From the cell containing the given text, extract its center point as (X, Y) coordinate. 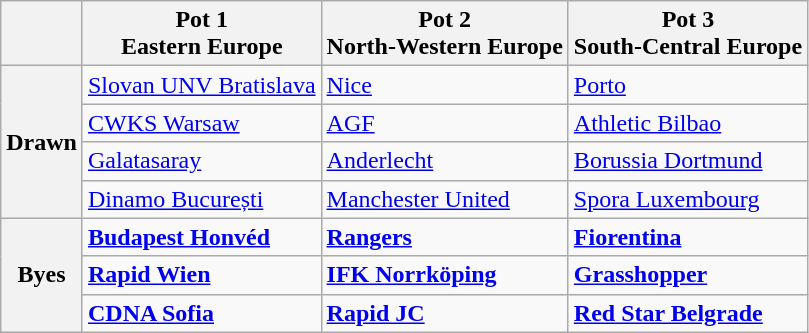
Pot 2North-Western Europe (444, 34)
Rapid JC (444, 313)
Pot 1Eastern Europe (202, 34)
Nice (444, 85)
Pot 3South-Central Europe (688, 34)
Dinamo București (202, 199)
Drawn (42, 142)
CWKS Warsaw (202, 123)
Athletic Bilbao (688, 123)
Fiorentina (688, 237)
CDNA Sofia (202, 313)
Red Star Belgrade (688, 313)
Porto (688, 85)
AGF (444, 123)
Grasshopper (688, 275)
Galatasaray (202, 161)
Manchester United (444, 199)
Borussia Dortmund (688, 161)
Anderlecht (444, 161)
IFK Norrköping (444, 275)
Budapest Honvéd (202, 237)
Slovan UNV Bratislava (202, 85)
Byes (42, 275)
Spora Luxembourg (688, 199)
Rapid Wien (202, 275)
Rangers (444, 237)
